Output the (X, Y) coordinate of the center of the cell containing the given text.  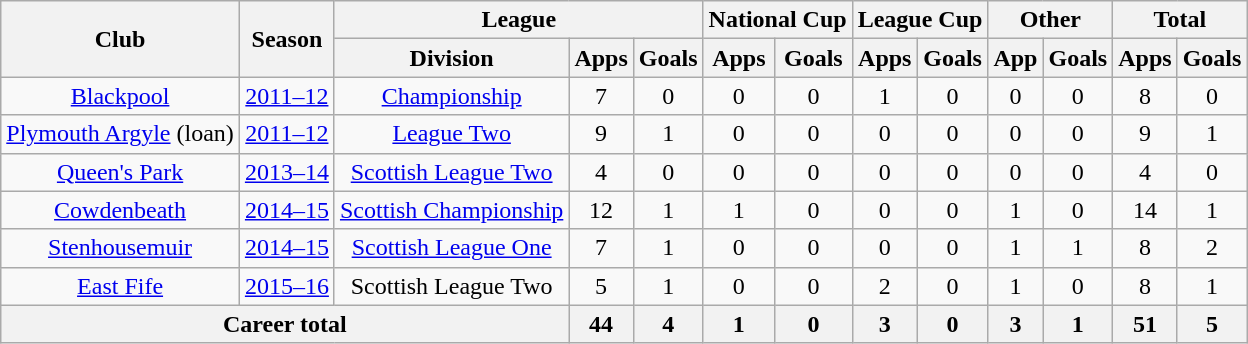
League (518, 20)
League Two (451, 134)
Plymouth Argyle (loan) (120, 134)
Stenhousemuir (120, 248)
Blackpool (120, 96)
Division (451, 58)
Championship (451, 96)
Queen's Park (120, 172)
Other (1050, 20)
East Fife (120, 286)
Scottish Championship (451, 210)
44 (601, 324)
51 (1145, 324)
14 (1145, 210)
Scottish League One (451, 248)
Season (286, 39)
2015–16 (286, 286)
Career total (285, 324)
App (1016, 58)
Club (120, 39)
League Cup (920, 20)
National Cup (778, 20)
2013–14 (286, 172)
Total (1180, 20)
Cowdenbeath (120, 210)
12 (601, 210)
